Pinpoint the cell where the given text exists, returning its [X, Y] midpoint coordinate. 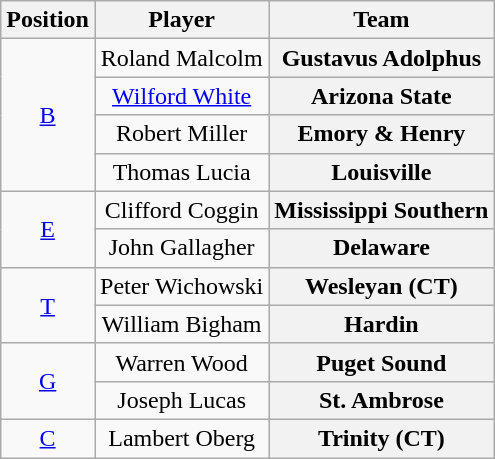
Position [48, 20]
Emory & Henry [382, 134]
T [48, 305]
E [48, 229]
Robert Miller [181, 134]
Clifford Coggin [181, 210]
C [48, 438]
Lambert Oberg [181, 438]
Wilford White [181, 96]
St. Ambrose [382, 400]
William Bigham [181, 324]
Player [181, 20]
Trinity (CT) [382, 438]
Joseph Lucas [181, 400]
Arizona State [382, 96]
Peter Wichowski [181, 286]
Gustavus Adolphus [382, 58]
Thomas Lucia [181, 172]
Puget Sound [382, 362]
Roland Malcolm [181, 58]
B [48, 115]
G [48, 381]
Hardin [382, 324]
Delaware [382, 248]
Warren Wood [181, 362]
Team [382, 20]
John Gallagher [181, 248]
Louisville [382, 172]
Wesleyan (CT) [382, 286]
Mississippi Southern [382, 210]
